Capture the cell that displays the provided text and extract its [x, y] central coordinate. 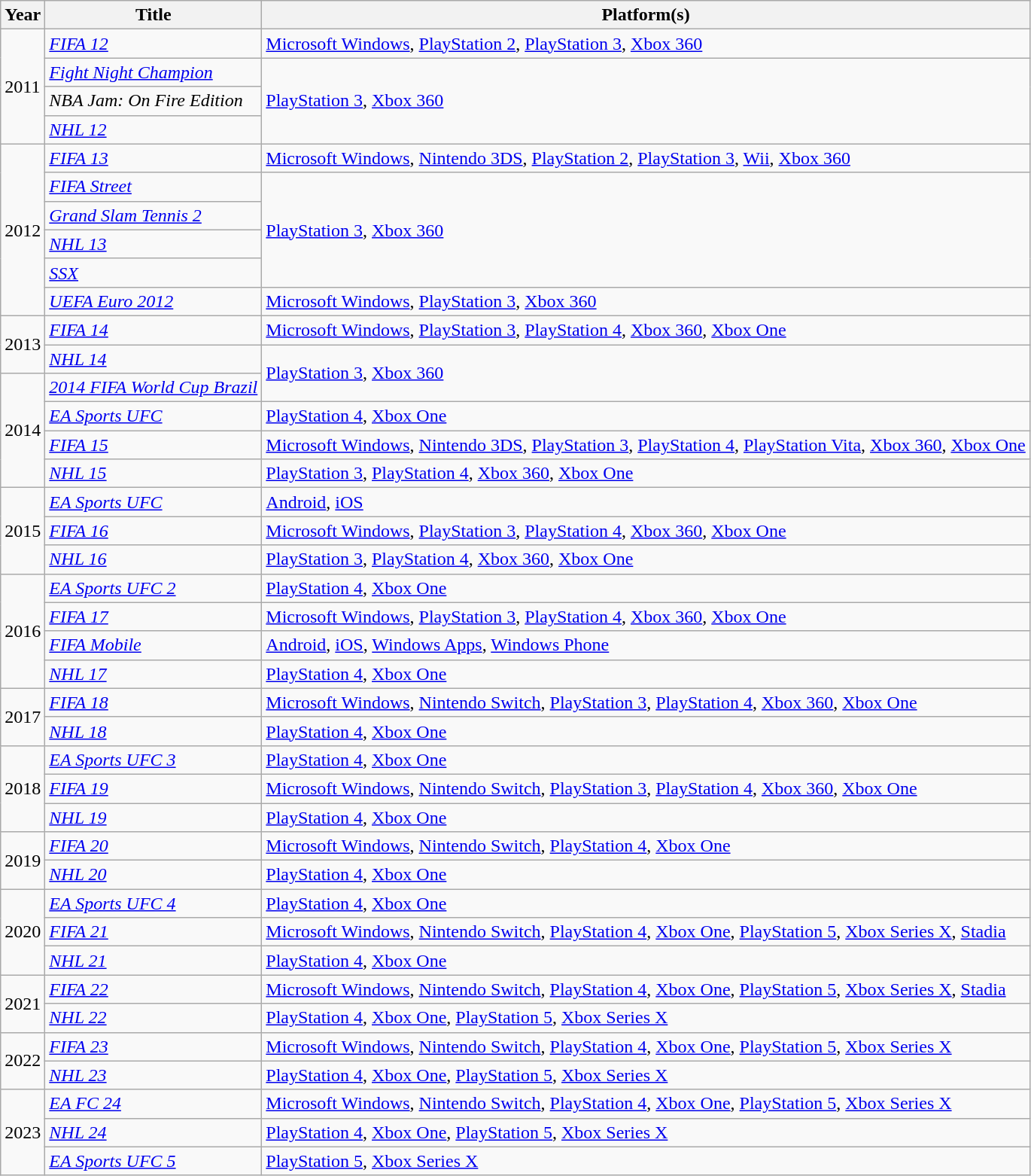
EA Sports UFC 3 [154, 760]
FIFA 12 [154, 44]
PlayStation 5, Xbox Series X [646, 1161]
FIFA 14 [154, 330]
NHL 19 [154, 817]
NHL 13 [154, 244]
2014 [23, 431]
Title [154, 15]
FIFA 13 [154, 158]
FIFA 20 [154, 846]
UEFA Euro 2012 [154, 301]
EA FC 24 [154, 1104]
2023 [23, 1132]
2017 [23, 717]
NHL 12 [154, 129]
NHL 17 [154, 674]
FIFA Street [154, 187]
Fight Night Champion [154, 72]
NHL 14 [154, 359]
2013 [23, 344]
2011 [23, 87]
FIFA 17 [154, 617]
NHL 22 [154, 1018]
Microsoft Windows, PlayStation 3, Xbox 360 [646, 301]
Grand Slam Tennis 2 [154, 215]
FIFA 18 [154, 702]
FIFA 21 [154, 932]
2015 [23, 531]
Android, iOS, Windows Apps, Windows Phone [646, 645]
Platform(s) [646, 15]
2019 [23, 861]
FIFA 19 [154, 788]
FIFA 22 [154, 989]
2012 [23, 230]
NHL 23 [154, 1075]
2020 [23, 932]
FIFA 16 [154, 531]
NHL 20 [154, 875]
2022 [23, 1061]
EA Sports UFC 5 [154, 1161]
EA Sports UFC 2 [154, 588]
Year [23, 15]
SSX [154, 273]
EA Sports UFC 4 [154, 903]
NHL 24 [154, 1132]
NHL 18 [154, 731]
FIFA Mobile [154, 645]
NHL 21 [154, 961]
2018 [23, 788]
Android, iOS [646, 502]
FIFA 23 [154, 1047]
NHL 15 [154, 474]
2021 [23, 1004]
Microsoft Windows, Nintendo 3DS, PlayStation 3, PlayStation 4, PlayStation Vita, Xbox 360, Xbox One [646, 445]
Microsoft Windows, PlayStation 2, PlayStation 3, Xbox 360 [646, 44]
Microsoft Windows, Nintendo 3DS, PlayStation 2, PlayStation 3, Wii, Xbox 360 [646, 158]
Microsoft Windows, Nintendo Switch, PlayStation 4, Xbox One [646, 846]
2014 FIFA World Cup Brazil [154, 388]
NBA Jam: On Fire Edition [154, 101]
FIFA 15 [154, 445]
NHL 16 [154, 559]
2016 [23, 631]
